Output the (x, y) coordinate of the center of the cell containing the given text.  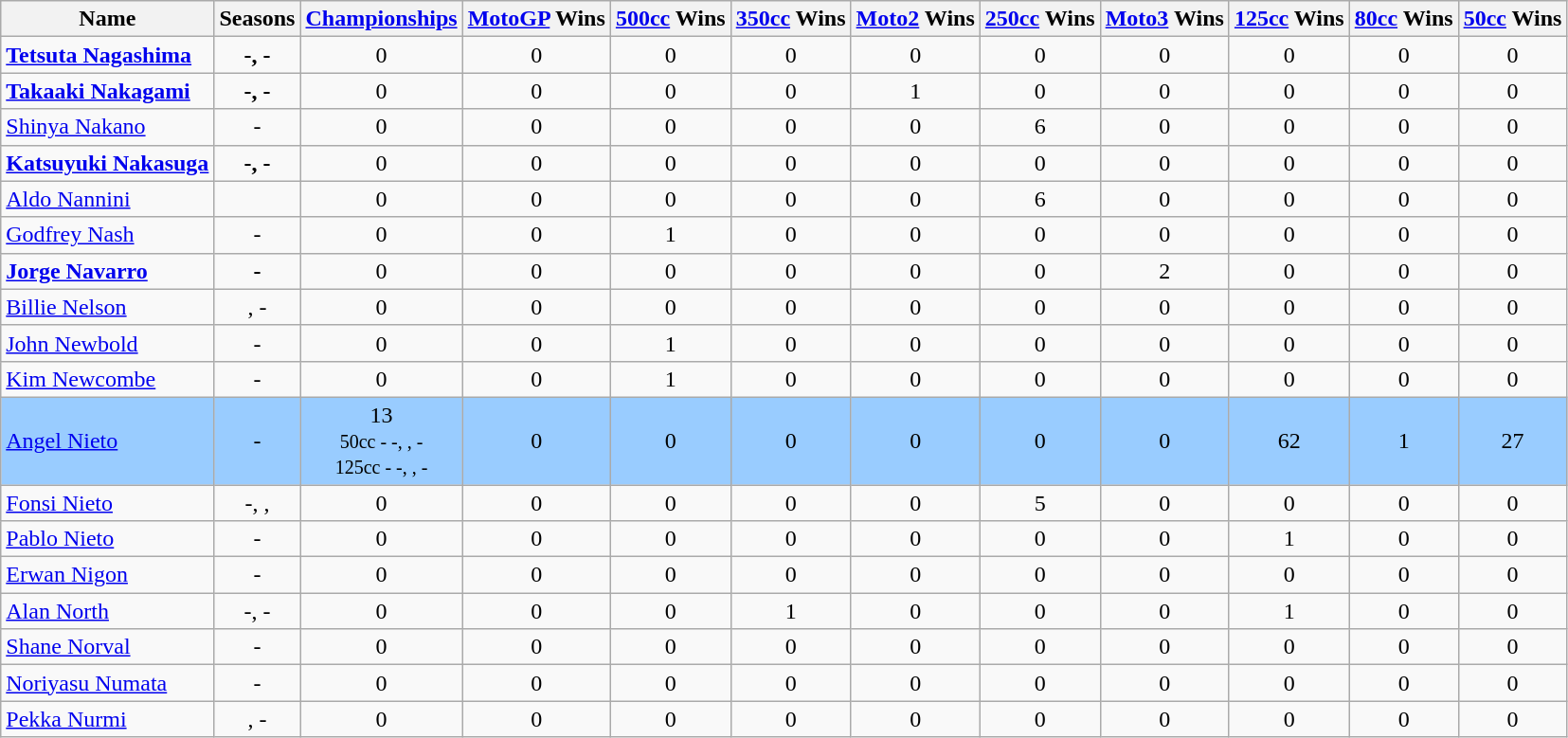
Seasons (258, 19)
50cc Wins (1512, 19)
125cc Wins (1289, 19)
62 (1289, 441)
27 (1512, 441)
80cc Wins (1404, 19)
Shinya Nakano (108, 127)
Aldo Nannini (108, 199)
Championships (381, 19)
Jorge Navarro (108, 271)
MotoGP Wins (536, 19)
-, , (258, 503)
Tetsuta Nagashima (108, 55)
John Newbold (108, 343)
1350cc - -, , -125cc - -, , - (381, 441)
Angel Nieto (108, 441)
Alan North (108, 611)
Erwan Nigon (108, 575)
Fonsi Nieto (108, 503)
Pekka Nurmi (108, 719)
Katsuyuki Nakasuga (108, 163)
2 (1164, 271)
Name (108, 19)
5 (1040, 503)
Noriyasu Numata (108, 683)
Billie Nelson (108, 307)
Kim Newcombe (108, 379)
Godfrey Nash (108, 235)
Takaaki Nakagami (108, 91)
Moto3 Wins (1164, 19)
500cc Wins (671, 19)
Pablo Nieto (108, 539)
Shane Norval (108, 647)
Moto2 Wins (915, 19)
350cc Wins (790, 19)
250cc Wins (1040, 19)
